Detect which cell encompasses the target text, then output its [X, Y] center coordinate. 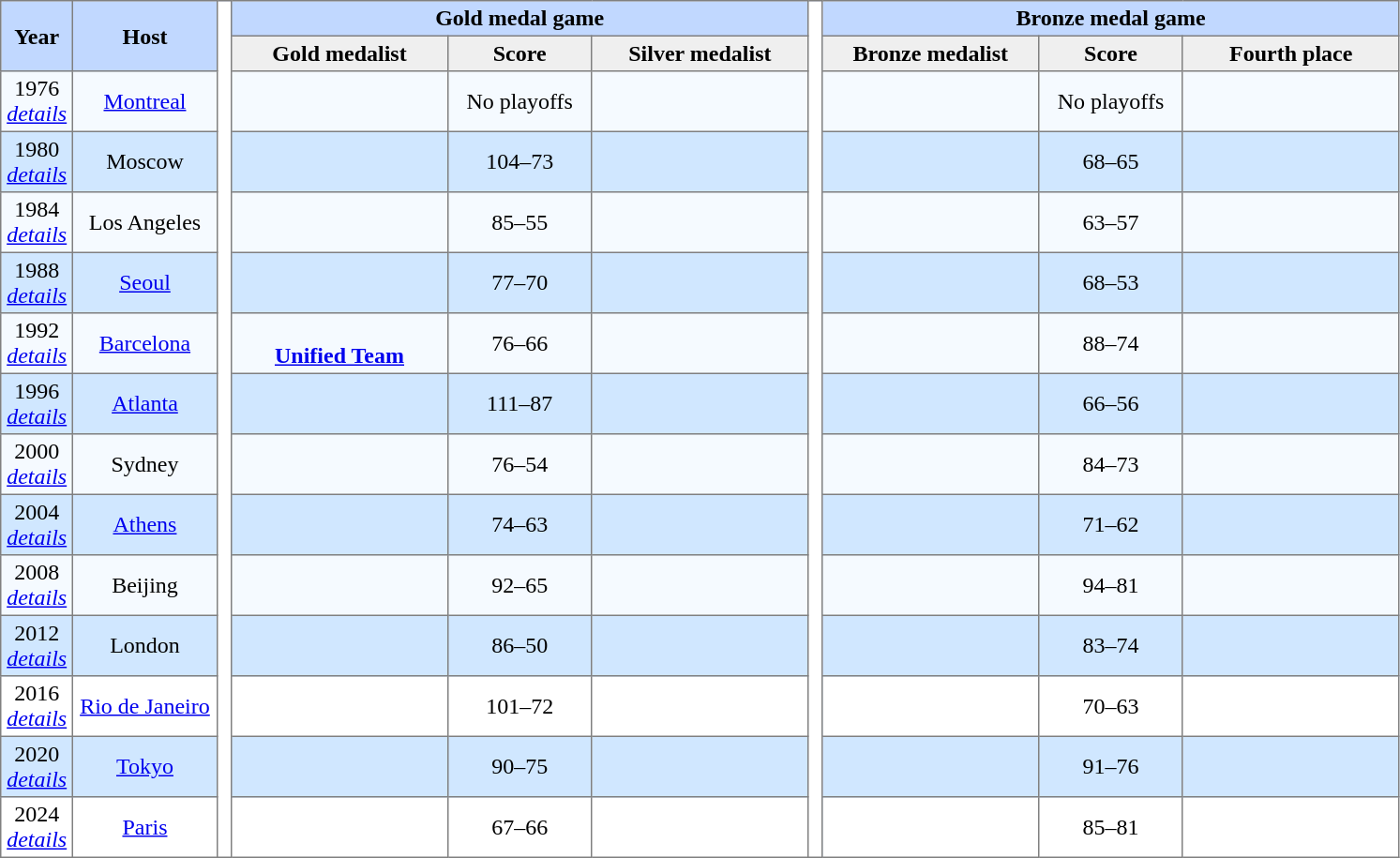
84–73 [1111, 464]
Tokyo [145, 766]
92–65 [519, 585]
Atlanta [145, 403]
Bronze medal game [1110, 19]
88–74 [1111, 343]
Beijing [145, 585]
2004details [38, 524]
2012details [38, 645]
1984details [38, 222]
2020details [38, 766]
Gold medalist [339, 53]
1988details [38, 282]
85–55 [519, 222]
1976details [38, 101]
1996details [38, 403]
Paris [145, 827]
Fourth place [1290, 53]
Unified Team [339, 343]
Moscow [145, 161]
Rio de Janeiro [145, 706]
2008 details [38, 585]
101–72 [519, 706]
Sydney [145, 464]
68–53 [1111, 282]
1980details [38, 161]
Gold medal game [519, 19]
86–50 [519, 645]
Barcelona [145, 343]
Year [38, 36]
94–81 [1111, 585]
104–73 [519, 161]
Silver medalist [700, 53]
63–57 [1111, 222]
66–56 [1111, 403]
Athens [145, 524]
67–66 [519, 827]
70–63 [1111, 706]
76–54 [519, 464]
76–66 [519, 343]
74–63 [519, 524]
2000details [38, 464]
68–65 [1111, 161]
2016 details [38, 706]
71–62 [1111, 524]
111–87 [519, 403]
London [145, 645]
83–74 [1111, 645]
91–76 [1111, 766]
85–81 [1111, 827]
Montreal [145, 101]
Bronze medalist [930, 53]
90–75 [519, 766]
2024 details [38, 827]
Seoul [145, 282]
Host [145, 36]
77–70 [519, 282]
Los Angeles [145, 222]
1992details [38, 343]
